Pinpoint the cell where the given text exists, returning its [X, Y] midpoint coordinate. 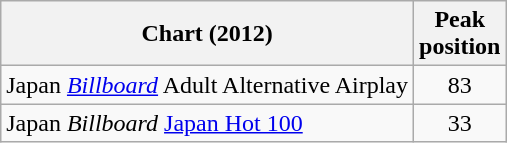
Japan Billboard Adult Alternative Airplay [208, 85]
Peakposition [460, 34]
33 [460, 123]
83 [460, 85]
Japan Billboard Japan Hot 100 [208, 123]
Chart (2012) [208, 34]
